Provide the [X, Y] coordinate of the cell's center where the given text is located.  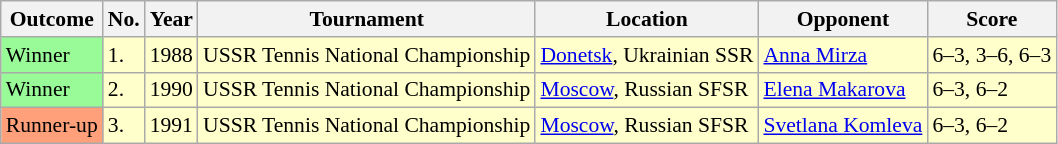
Outcome [52, 19]
1. [124, 55]
Donetsk, Ukrainian SSR [646, 55]
Tournament [366, 19]
2. [124, 90]
1988 [172, 55]
No. [124, 19]
Svetlana Komleva [842, 126]
1991 [172, 126]
Location [646, 19]
Elena Makarova [842, 90]
Score [992, 19]
6–3, 3–6, 6–3 [992, 55]
Opponent [842, 19]
Runner-up [52, 126]
Anna Mirza [842, 55]
1990 [172, 90]
Year [172, 19]
3. [124, 126]
